Extract the [X, Y] coordinate from the center of the cell holding the provided text.  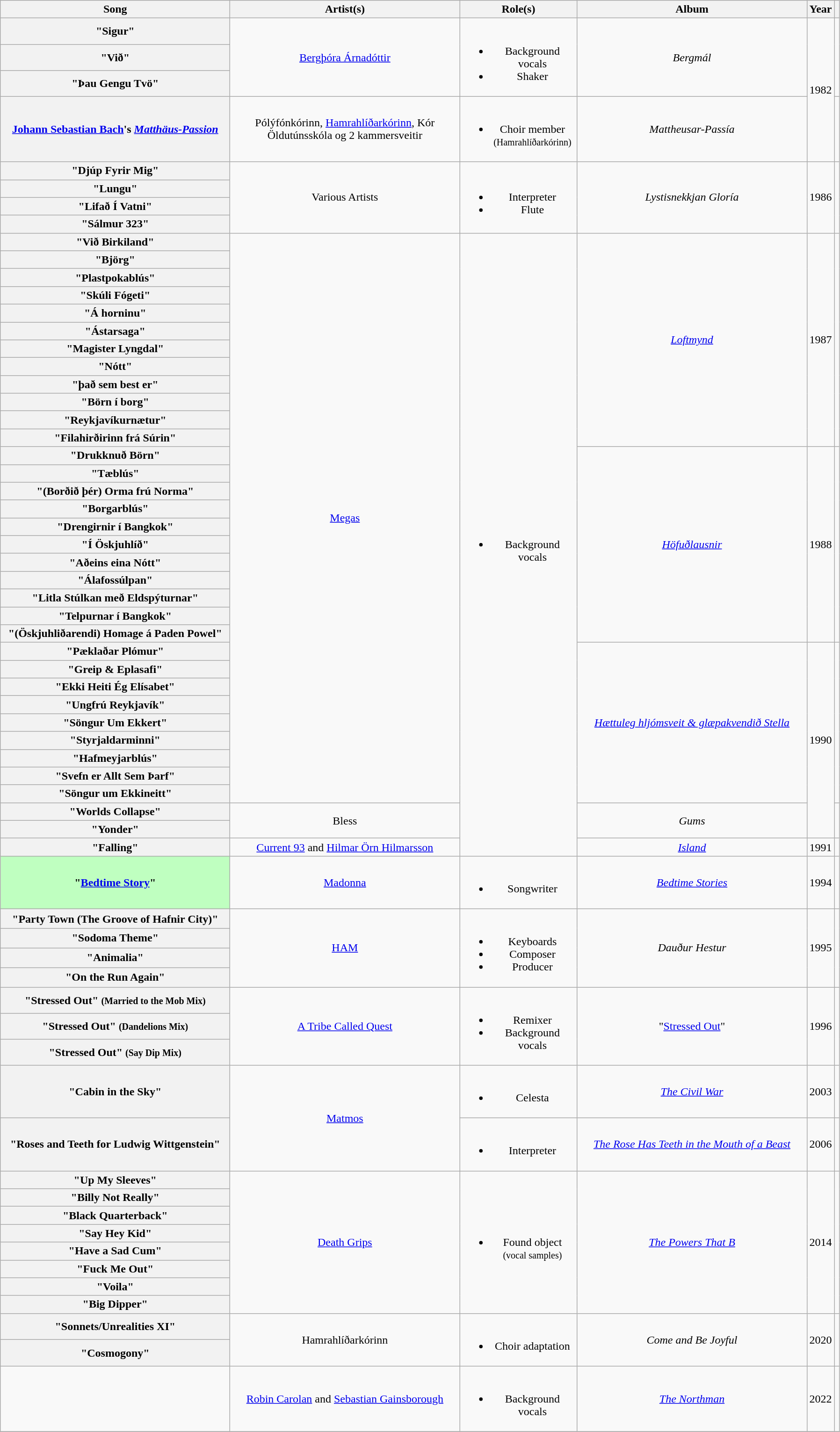
"Billy Not Really" [115, 1198]
Bless [345, 820]
"(Borðið þér) Orma frú Norma" [115, 491]
Pólýfónkórinn, Hamrahlíðarkórinn, Kór Öldutúnsskóla og 2 kammersveitir [345, 129]
Island [692, 847]
"Say Hey Kid" [115, 1233]
"Nótt" [115, 367]
"Worlds Collapse" [115, 811]
"Aðeins eina Nótt" [115, 562]
"Fuck Me Out" [115, 1269]
"Cosmogony" [115, 1353]
Found object(vocal samples) [518, 1242]
"Björg" [115, 260]
HAM [345, 947]
1987 [820, 340]
2003 [820, 1092]
Madonna [345, 882]
"Stressed Out" (Married to the Mob Mix) [115, 1000]
1991 [820, 847]
"Álafossúlpan" [115, 580]
"Bedtime Story" [115, 882]
"Have a Sad Cum" [115, 1251]
"Tæblús" [115, 473]
"Filahirðirinn frá Súrin" [115, 438]
"Party Town (The Groove of Hafnir City)" [115, 919]
Robin Carolan and Sebastian Gainsborough [345, 1399]
The Rose Has Teeth in the Mouth of a Beast [692, 1145]
Come and Be Joyful [692, 1339]
"Reykjavíkurnætur" [115, 420]
Background vocalsShaker [518, 57]
Artist(s) [345, 9]
"Ástarsaga" [115, 331]
Album [692, 9]
"Litla Stúlkan með Eldspýturnar" [115, 598]
Megas [345, 518]
"Drukknuð Börn" [115, 456]
"Svefn er Allt Sem Þarf" [115, 776]
"Sodoma Theme" [115, 938]
1990 [820, 741]
"Falling" [115, 847]
"Animalia" [115, 958]
Loftmynd [692, 340]
The Powers That B [692, 1242]
2014 [820, 1242]
Choir adaptation [518, 1339]
InterpreterFlute [518, 197]
RemixerBackground vocals [518, 1026]
"Stressed Out" (Say Dip Mix) [115, 1052]
Interpreter [518, 1145]
"Söngur Um Ekkert" [115, 723]
Various Artists [345, 197]
"Ungfrú Reykjavík" [115, 705]
Bergmál [692, 57]
1988 [820, 544]
Hættuleg hljómsveit & glæpakvendið Stella [692, 723]
Matmos [345, 1118]
"Stressed Out" [692, 1026]
"Greip & Eplasafi" [115, 669]
"Yonder" [115, 829]
Choir member (Hamrahlíðarkórinn) [518, 129]
2020 [820, 1339]
"Djúp Fyrir Mig" [115, 171]
Bergþóra Árnadóttir [345, 57]
"Ekki Heiti Ég Elísabet" [115, 687]
The Northman [692, 1399]
Bedtime Stories [692, 882]
Mattheusar-Passía [692, 129]
"Sigur" [115, 31]
Year [820, 9]
KeyboardsComposerProducer [518, 947]
Celesta [518, 1092]
"Í Öskjuhlíð" [115, 544]
Lystisnekkjan Gloría [692, 197]
Hamrahlíðarkórinn [345, 1339]
"Stressed Out" (Dandelions Mix) [115, 1026]
"Roses and Teeth for Ludwig Wittgenstein" [115, 1145]
2022 [820, 1399]
"Plastpokablús" [115, 277]
"Söngur um Ekkineitt" [115, 794]
2006 [820, 1145]
"Við Birkiland" [115, 242]
1982 [820, 90]
"Telpurnar í Bangkok" [115, 616]
"Lifað Í Vatni" [115, 206]
Songwriter [518, 882]
"Cabin in the Sky" [115, 1092]
"Pæklaðar Plómur" [115, 651]
"(Öskjuhliðarendi) Homage á Paden Powel" [115, 634]
"Big Dipper" [115, 1304]
"Up My Sleeves" [115, 1180]
Death Grips [345, 1242]
1995 [820, 947]
"Við" [115, 57]
"Drengirnir í Bangkok" [115, 527]
Gums [692, 820]
"On the Run Again" [115, 977]
Höfuðlausnir [692, 544]
Dauður Hestur [692, 947]
"Sonnets/Unrealities XI" [115, 1326]
1986 [820, 197]
A Tribe Called Quest [345, 1026]
"Voila" [115, 1287]
"Hafmeyjarblús" [115, 758]
"Sálmur 323" [115, 224]
The Civil War [692, 1092]
Role(s) [518, 9]
"Black Quarterback" [115, 1215]
"Börn í borg" [115, 402]
"Þau Gengu Tvö" [115, 83]
"Lungu" [115, 188]
Song [115, 9]
"Magister Lyngdal" [115, 349]
"Skúli Fógeti" [115, 295]
Johann Sebastian Bach's Matthäus-Passion [115, 129]
1994 [820, 882]
"Á horninu" [115, 313]
"það sem best er" [115, 384]
1996 [820, 1026]
Current 93 and Hilmar Örn Hilmarsson [345, 847]
"Borgarblús" [115, 509]
"Styrjaldarminni" [115, 740]
